Pinpoint the cell where the given text exists, returning its (X, Y) midpoint coordinate. 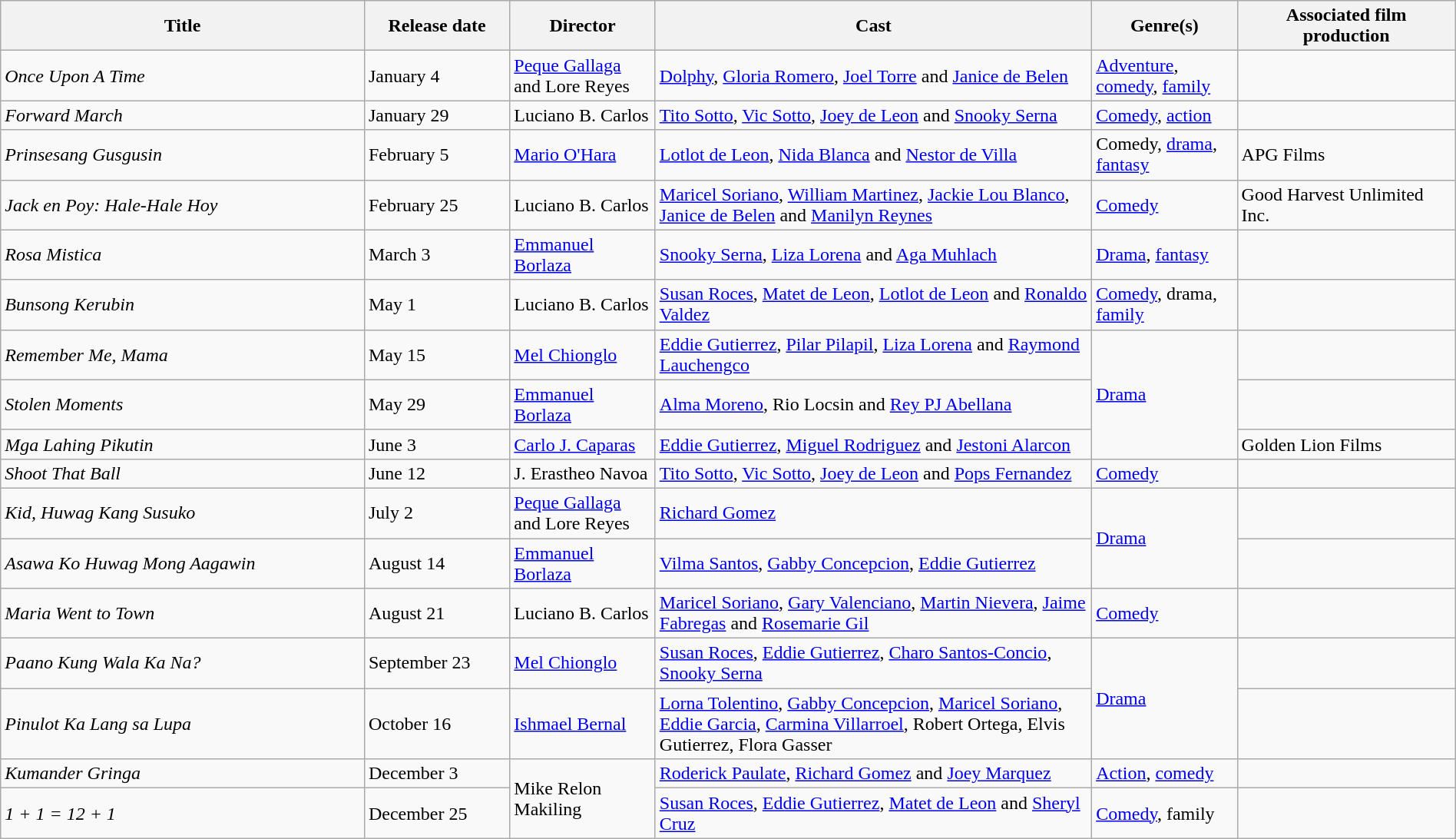
September 23 (436, 664)
Rosa Mistica (183, 255)
Remember Me, Mama (183, 355)
December 25 (436, 813)
Maria Went to Town (183, 613)
Kid, Huwag Kang Susuko (183, 513)
Tito Sotto, Vic Sotto, Joey de Leon and Pops Fernandez (873, 473)
Jack en Poy: Hale-Hale Hoy (183, 204)
Susan Roces, Eddie Gutierrez, Charo Santos-Concio, Snooky Serna (873, 664)
January 4 (436, 75)
Bunsong Kerubin (183, 304)
Cast (873, 26)
Director (582, 26)
Adventure, comedy, family (1164, 75)
Alma Moreno, Rio Locsin and Rey PJ Abellana (873, 404)
Prinsesang Gusgusin (183, 155)
Vilma Santos, Gabby Concepcion, Eddie Gutierrez (873, 562)
March 3 (436, 255)
February 5 (436, 155)
Eddie Gutierrez, Pilar Pilapil, Liza Lorena and Raymond Lauchengco (873, 355)
August 14 (436, 562)
Dolphy, Gloria Romero, Joel Torre and Janice de Belen (873, 75)
May 29 (436, 404)
Mike Relon Makiling (582, 799)
December 3 (436, 774)
Associated film production (1346, 26)
Comedy, drama, family (1164, 304)
Shoot That Ball (183, 473)
Eddie Gutierrez, Miguel Rodriguez and Jestoni Alarcon (873, 444)
J. Erastheo Navoa (582, 473)
Snooky Serna, Liza Lorena and Aga Muhlach (873, 255)
Kumander Gringa (183, 774)
Susan Roces, Eddie Gutierrez, Matet de Leon and Sheryl Cruz (873, 813)
Paano Kung Wala Ka Na? (183, 664)
Richard Gomez (873, 513)
Drama, fantasy (1164, 255)
1 + 1 = 12 + 1 (183, 813)
June 12 (436, 473)
Tito Sotto, Vic Sotto, Joey de Leon and Snooky Serna (873, 115)
Pinulot Ka Lang sa Lupa (183, 724)
Golden Lion Films (1346, 444)
Stolen Moments (183, 404)
Comedy, drama, fantasy (1164, 155)
Maricel Soriano, William Martinez, Jackie Lou Blanco, Janice de Belen and Manilyn Reynes (873, 204)
Lorna Tolentino, Gabby Concepcion, Maricel Soriano, Eddie Garcia, Carmina Villarroel, Robert Ortega, Elvis Gutierrez, Flora Gasser (873, 724)
Ishmael Bernal (582, 724)
APG Films (1346, 155)
Carlo J. Caparas (582, 444)
Forward March (183, 115)
October 16 (436, 724)
Release date (436, 26)
January 29 (436, 115)
May 1 (436, 304)
August 21 (436, 613)
Title (183, 26)
Good Harvest Unlimited Inc. (1346, 204)
Roderick Paulate, Richard Gomez and Joey Marquez (873, 774)
Genre(s) (1164, 26)
Mario O'Hara (582, 155)
Comedy, action (1164, 115)
Action, comedy (1164, 774)
February 25 (436, 204)
Lotlot de Leon, Nida Blanca and Nestor de Villa (873, 155)
Susan Roces, Matet de Leon, Lotlot de Leon and Ronaldo Valdez (873, 304)
June 3 (436, 444)
July 2 (436, 513)
Asawa Ko Huwag Mong Aagawin (183, 562)
Once Upon A Time (183, 75)
May 15 (436, 355)
Mga Lahing Pikutin (183, 444)
Comedy, family (1164, 813)
Maricel Soriano, Gary Valenciano, Martin Nievera, Jaime Fabregas and Rosemarie Gil (873, 613)
